Extract the (X, Y) coordinate from the center of the cell holding the provided text.  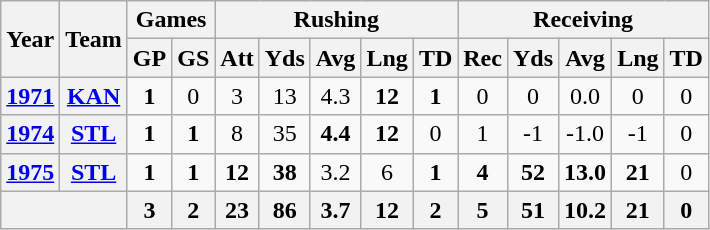
4 (483, 172)
13 (284, 96)
4.3 (336, 96)
13.0 (586, 172)
51 (532, 210)
86 (284, 210)
Games (170, 20)
Rec (483, 58)
0.0 (586, 96)
1971 (30, 96)
Team (94, 39)
Year (30, 39)
1975 (30, 172)
35 (284, 134)
GS (194, 58)
-1.0 (586, 134)
Receiving (584, 20)
4.4 (336, 134)
Att (237, 58)
Rushing (336, 20)
52 (532, 172)
1974 (30, 134)
3.7 (336, 210)
GP (149, 58)
6 (387, 172)
8 (237, 134)
5 (483, 210)
10.2 (586, 210)
23 (237, 210)
KAN (94, 96)
38 (284, 172)
3.2 (336, 172)
